Return [x, y] of the center of cell containing provided text 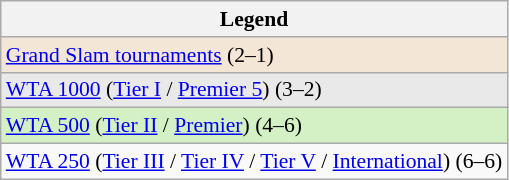
Legend [254, 19]
Grand Slam tournaments (2–1) [254, 55]
WTA 500 (Tier II / Premier) (4–6) [254, 126]
WTA 1000 (Tier I / Premier 5) (3–2) [254, 90]
WTA 250 (Tier III / Tier IV / Tier V / International) (6–6) [254, 162]
